Return the [x, y] coordinate for the center point of the cell that contains the specified text.  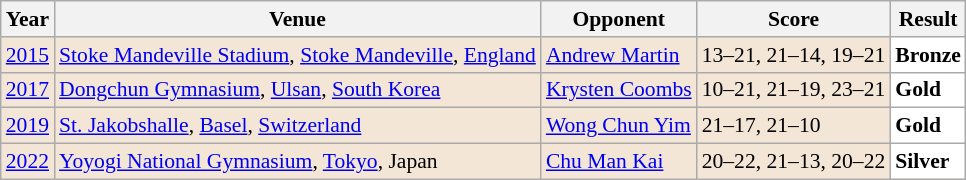
Krysten Coombs [619, 90]
2015 [28, 55]
Opponent [619, 19]
Andrew Martin [619, 55]
Year [28, 19]
21–17, 21–10 [794, 126]
Stoke Mandeville Stadium, Stoke Mandeville, England [298, 55]
10–21, 21–19, 23–21 [794, 90]
13–21, 21–14, 19–21 [794, 55]
Silver [928, 162]
20–22, 21–13, 20–22 [794, 162]
Wong Chun Yim [619, 126]
Result [928, 19]
Venue [298, 19]
Chu Man Kai [619, 162]
Dongchun Gymnasium, Ulsan, South Korea [298, 90]
Bronze [928, 55]
2022 [28, 162]
2019 [28, 126]
2017 [28, 90]
St. Jakobshalle, Basel, Switzerland [298, 126]
Yoyogi National Gymnasium, Tokyo, Japan [298, 162]
Score [794, 19]
